From the cell containing the given text, extract its center point as [X, Y] coordinate. 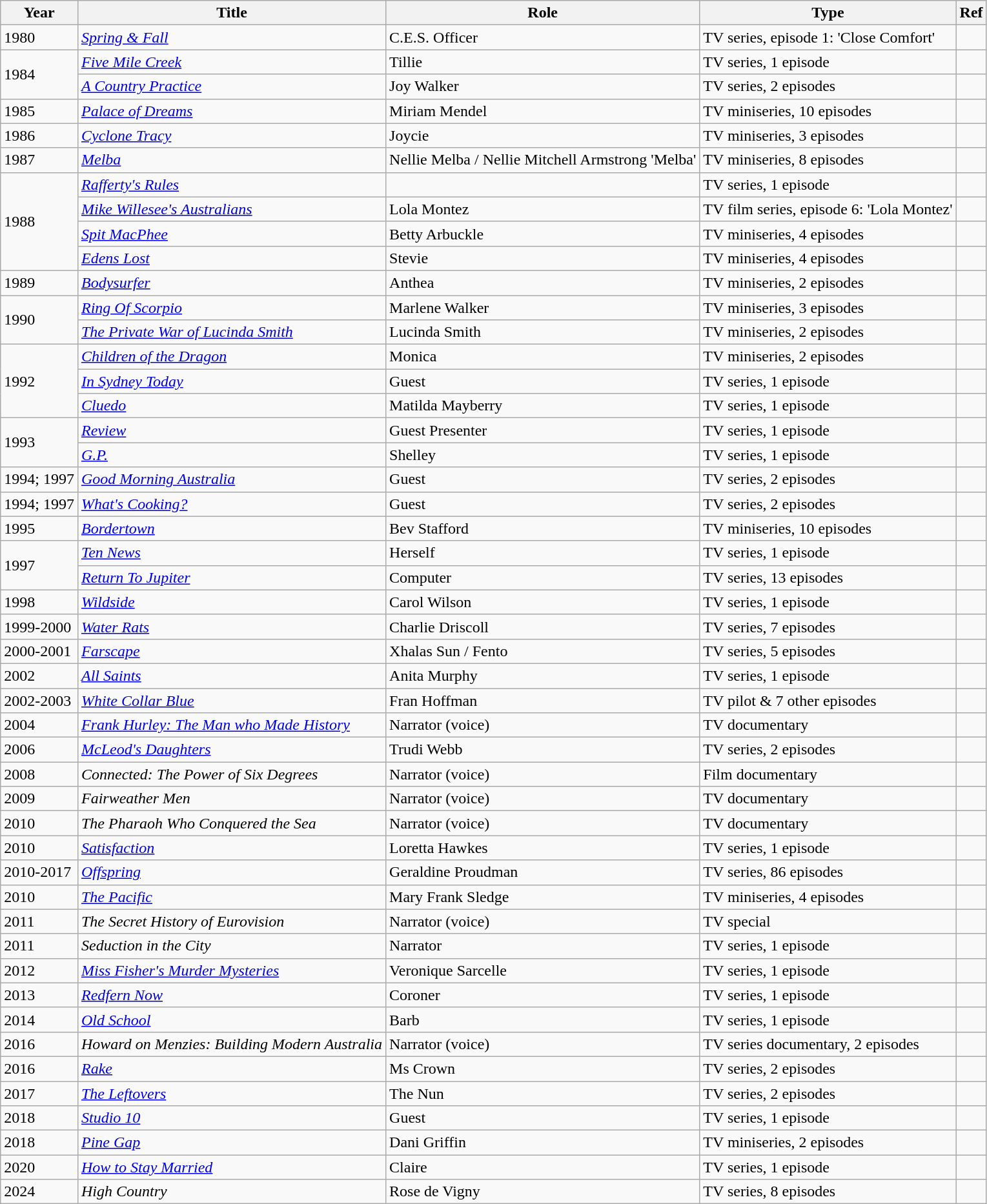
Charlie Driscoll [543, 627]
TV series, 86 episodes [828, 872]
TV series, 13 episodes [828, 577]
Five Mile Creek [231, 62]
Miriam Mendel [543, 111]
Spit MacPhee [231, 234]
1990 [39, 320]
2013 [39, 995]
Lucinda Smith [543, 332]
Old School [231, 1019]
Connected: The Power of Six Degrees [231, 774]
TV series, 5 episodes [828, 651]
Monica [543, 357]
A Country Practice [231, 86]
TV series, 8 episodes [828, 1192]
1984 [39, 74]
The Private War of Lucinda Smith [231, 332]
Stevie [543, 258]
Bordertown [231, 528]
Offspring [231, 872]
High Country [231, 1192]
Review [231, 430]
2017 [39, 1094]
TV film series, episode 6: 'Lola Montez' [828, 209]
2024 [39, 1192]
1988 [39, 221]
TV miniseries, 8 episodes [828, 160]
Cyclone Tracy [231, 135]
Loretta Hawkes [543, 848]
Computer [543, 577]
Lola Montez [543, 209]
Seduction in the City [231, 946]
The Pacific [231, 897]
Pine Gap [231, 1143]
Rose de Vigny [543, 1192]
Anthea [543, 283]
2009 [39, 799]
TV pilot & 7 other episodes [828, 700]
2000-2001 [39, 651]
TV special [828, 921]
1998 [39, 602]
Edens Lost [231, 258]
Wildside [231, 602]
1992 [39, 381]
Film documentary [828, 774]
Children of the Dragon [231, 357]
Barb [543, 1019]
What's Cooking? [231, 504]
1993 [39, 443]
Joycie [543, 135]
Xhalas Sun / Fento [543, 651]
2002 [39, 676]
Narrator [543, 946]
G.P. [231, 455]
Melba [231, 160]
Palace of Dreams [231, 111]
Frank Hurley: The Man who Made History [231, 725]
The Nun [543, 1094]
Guest Presenter [543, 430]
Farscape [231, 651]
1999-2000 [39, 627]
TV series, 7 episodes [828, 627]
Fran Hoffman [543, 700]
2006 [39, 750]
Carol Wilson [543, 602]
The Pharaoh Who Conquered the Sea [231, 823]
Claire [543, 1167]
Rafferty's Rules [231, 185]
Shelley [543, 455]
1995 [39, 528]
Ref [971, 13]
Role [543, 13]
1985 [39, 111]
Redfern Now [231, 995]
Trudi Webb [543, 750]
Veronique Sarcelle [543, 970]
Satisfaction [231, 848]
White Collar Blue [231, 700]
2008 [39, 774]
Type [828, 13]
C.E.S. Officer [543, 37]
Dani Griffin [543, 1143]
Nellie Melba / Nellie Mitchell Armstrong 'Melba' [543, 160]
Return To Jupiter [231, 577]
2004 [39, 725]
How to Stay Married [231, 1167]
Howard on Menzies: Building Modern Australia [231, 1044]
Herself [543, 553]
Ten News [231, 553]
2012 [39, 970]
Matilda Mayberry [543, 406]
Anita Murphy [543, 676]
In Sydney Today [231, 381]
Good Morning Australia [231, 479]
1986 [39, 135]
Bodysurfer [231, 283]
Studio 10 [231, 1118]
Cluedo [231, 406]
TV series documentary, 2 episodes [828, 1044]
All Saints [231, 676]
McLeod's Daughters [231, 750]
Rake [231, 1069]
TV series, episode 1: 'Close Comfort' [828, 37]
Mary Frank Sledge [543, 897]
2010-2017 [39, 872]
Fairweather Men [231, 799]
2020 [39, 1167]
2014 [39, 1019]
Geraldine Proudman [543, 872]
Water Rats [231, 627]
Title [231, 13]
Tillie [543, 62]
Marlene Walker [543, 308]
Spring & Fall [231, 37]
Bev Stafford [543, 528]
The Leftovers [231, 1094]
Joy Walker [543, 86]
The Secret History of Eurovision [231, 921]
Ms Crown [543, 1069]
1997 [39, 565]
1980 [39, 37]
Coroner [543, 995]
2002-2003 [39, 700]
1987 [39, 160]
Miss Fisher's Murder Mysteries [231, 970]
Mike Willesee's Australians [231, 209]
Betty Arbuckle [543, 234]
1989 [39, 283]
Ring Of Scorpio [231, 308]
Year [39, 13]
